Search for the cell housing the specified text and yield its [X, Y] center coordinate. 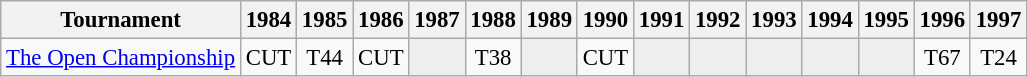
1986 [381, 20]
T38 [493, 58]
1989 [549, 20]
1988 [493, 20]
1994 [830, 20]
T44 [325, 58]
1993 [774, 20]
1990 [605, 20]
The Open Championship [121, 58]
1991 [661, 20]
1995 [886, 20]
T67 [942, 58]
1992 [718, 20]
1997 [998, 20]
T24 [998, 58]
1996 [942, 20]
Tournament [121, 20]
1985 [325, 20]
1984 [268, 20]
1987 [437, 20]
